Pinpoint the cell where the given text exists, returning its [X, Y] midpoint coordinate. 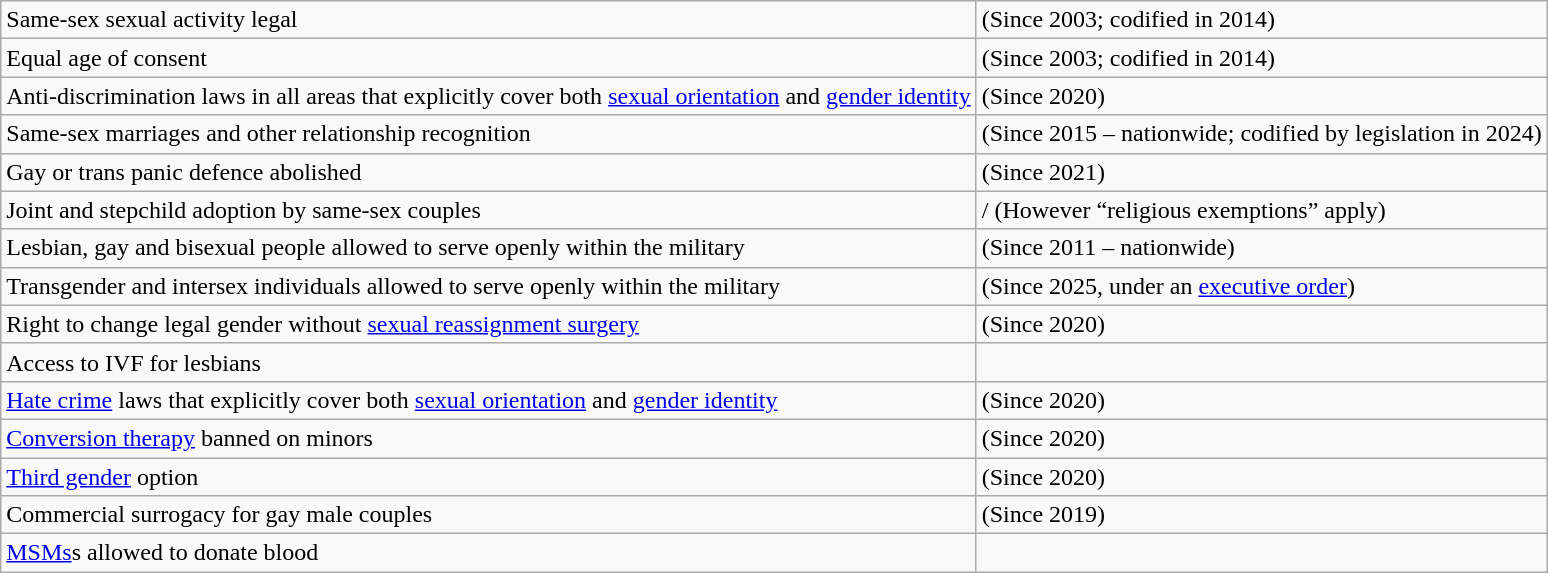
Right to change legal gender without sexual reassignment surgery [488, 324]
Same-sex sexual activity legal [488, 20]
(Since 2021) [1262, 172]
Lesbian, gay and bisexual people allowed to serve openly within the military [488, 248]
Hate crime laws that explicitly cover both sexual orientation and gender identity [488, 400]
Gay or trans panic defence abolished [488, 172]
(Since 2019) [1262, 515]
MSMss allowed to donate blood [488, 553]
Transgender and intersex individuals allowed to serve openly within the military [488, 286]
Commercial surrogacy for gay male couples [488, 515]
Conversion therapy banned on minors [488, 438]
Anti-discrimination laws in all areas that explicitly cover both sexual orientation and gender identity [488, 96]
Equal age of consent [488, 58]
/ (However “religious exemptions” apply) [1262, 210]
Joint and stepchild adoption by same-sex couples [488, 210]
Third gender option [488, 477]
(Since 2015 – nationwide; codified by legislation in 2024) [1262, 134]
(Since 2011 – nationwide) [1262, 248]
(Since 2025, under an executive order) [1262, 286]
Same-sex marriages and other relationship recognition [488, 134]
Access to IVF for lesbians [488, 362]
